Locate the cell with the specified text and output its [X, Y] center coordinate. 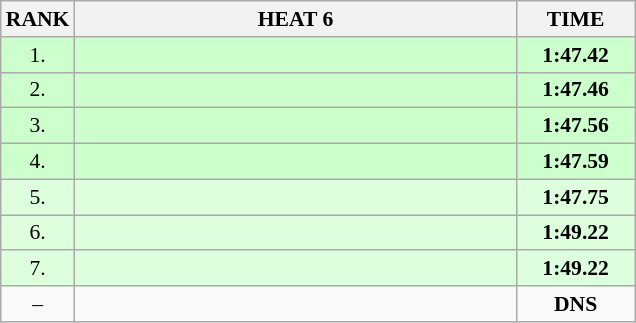
5. [38, 197]
TIME [576, 19]
RANK [38, 19]
DNS [576, 304]
1. [38, 55]
4. [38, 162]
– [38, 304]
3. [38, 126]
6. [38, 233]
7. [38, 269]
1:47.59 [576, 162]
1:47.75 [576, 197]
2. [38, 90]
1:47.46 [576, 90]
1:47.42 [576, 55]
HEAT 6 [295, 19]
1:47.56 [576, 126]
